Detect which cell encompasses the target text, then output its (x, y) center coordinate. 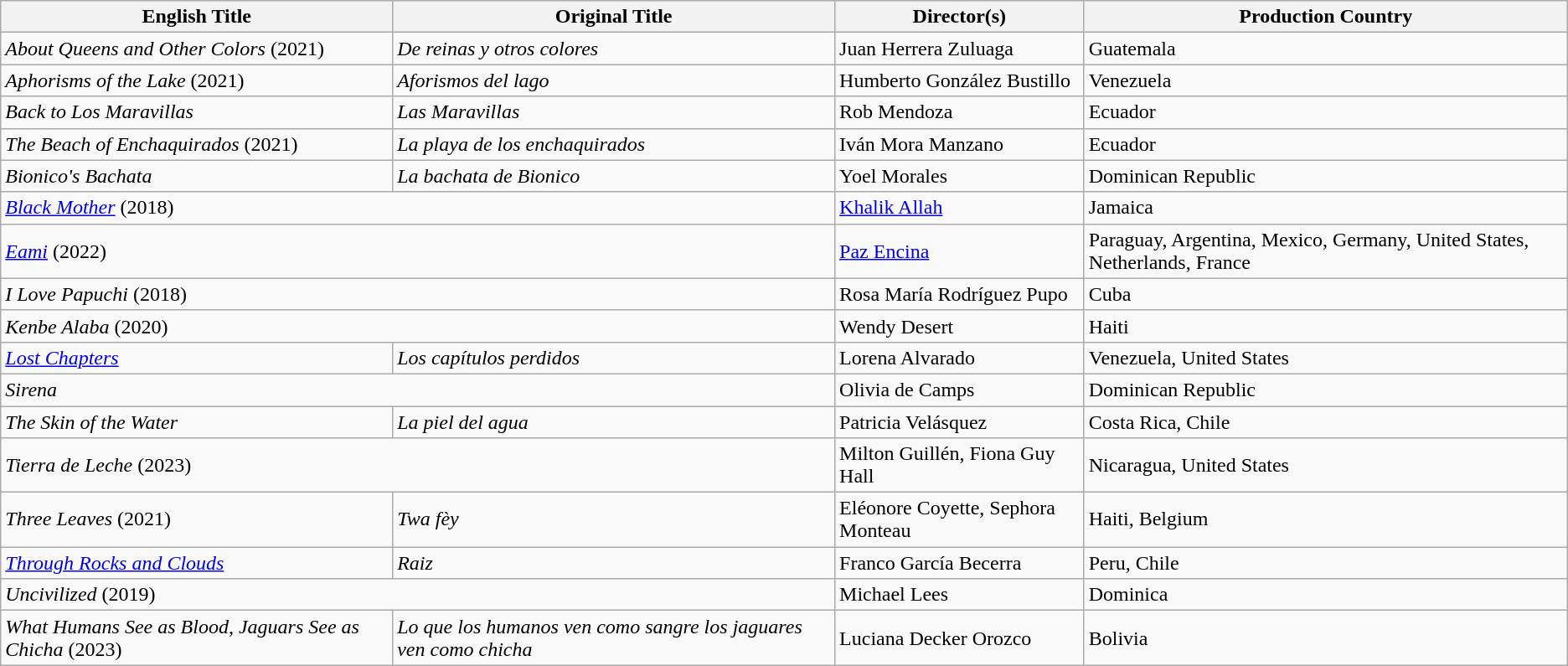
Lorena Alvarado (960, 358)
Raiz (614, 563)
Lost Chapters (197, 358)
I Love Papuchi (2018) (418, 294)
Khalik Allah (960, 208)
Michael Lees (960, 595)
Black Mother (2018) (418, 208)
Cuba (1325, 294)
Eléonore Coyette, Sephora Monteau (960, 519)
Nicaragua, United States (1325, 466)
De reinas y otros colores (614, 49)
Aphorisms of the Lake (2021) (197, 80)
Luciana Decker Orozco (960, 638)
Uncivilized (2019) (418, 595)
Back to Los Maravillas (197, 112)
Wendy Desert (960, 326)
Los capítulos perdidos (614, 358)
Kenbe Alaba (2020) (418, 326)
Through Rocks and Clouds (197, 563)
Juan Herrera Zuluaga (960, 49)
The Skin of the Water (197, 421)
Sirena (418, 390)
Eami (2022) (418, 251)
La bachata de Bionico (614, 176)
Venezuela, United States (1325, 358)
Yoel Morales (960, 176)
Iván Mora Manzano (960, 144)
Production Country (1325, 17)
Las Maravillas (614, 112)
What Humans See as Blood, Jaguars See as Chicha (2023) (197, 638)
Paz Encina (960, 251)
Paraguay, Argentina, Mexico, Germany, United States, Netherlands, France (1325, 251)
Dominica (1325, 595)
Humberto González Bustillo (960, 80)
Haiti, Belgium (1325, 519)
Lo que los humanos ven como sangre los jaguares ven como chicha (614, 638)
Twa fèy (614, 519)
Rosa María Rodríguez Pupo (960, 294)
About Queens and Other Colors (2021) (197, 49)
The Beach of Enchaquirados (2021) (197, 144)
Patricia Velásquez (960, 421)
La playa de los enchaquirados (614, 144)
Bionico's Bachata (197, 176)
Jamaica (1325, 208)
Director(s) (960, 17)
Olivia de Camps (960, 390)
Rob Mendoza (960, 112)
Aforismos del lago (614, 80)
Venezuela (1325, 80)
Milton Guillén, Fiona Guy Hall (960, 466)
Guatemala (1325, 49)
Costa Rica, Chile (1325, 421)
Bolivia (1325, 638)
English Title (197, 17)
Original Title (614, 17)
Tierra de Leche (2023) (418, 466)
La piel del agua (614, 421)
Three Leaves (2021) (197, 519)
Peru, Chile (1325, 563)
Franco García Becerra (960, 563)
Haiti (1325, 326)
